Locate the cell with the specified text and output its (X, Y) center coordinate. 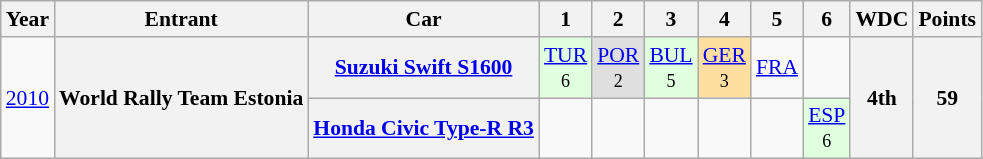
WDC (882, 19)
Points (947, 19)
2010 (28, 98)
TUR6 (566, 68)
2 (618, 19)
FRA (777, 68)
World Rally Team Estonia (181, 98)
ESP6 (826, 128)
4th (882, 98)
6 (826, 19)
Entrant (181, 19)
Honda Civic Type-R R3 (424, 128)
4 (724, 19)
59 (947, 98)
BUL5 (670, 68)
3 (670, 19)
Car (424, 19)
POR2 (618, 68)
5 (777, 19)
Year (28, 19)
1 (566, 19)
Suzuki Swift S1600 (424, 68)
GER3 (724, 68)
